Extract the (X, Y) coordinate from the center of the cell holding the provided text.  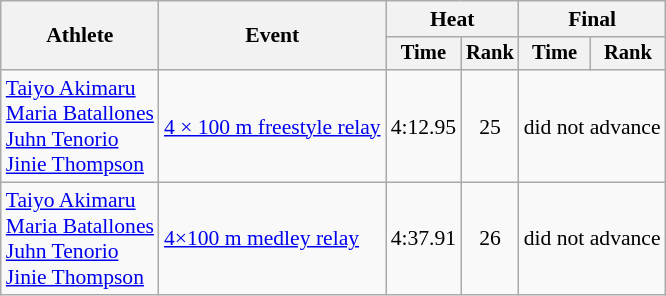
Final (592, 19)
4 × 100 m freestyle relay (272, 126)
Heat (452, 19)
4×100 m medley relay (272, 239)
25 (490, 126)
4:12.95 (424, 126)
26 (490, 239)
Event (272, 36)
Athlete (80, 36)
4:37.91 (424, 239)
